Return the (X, Y) coordinate for the center point of the cell that contains the specified text.  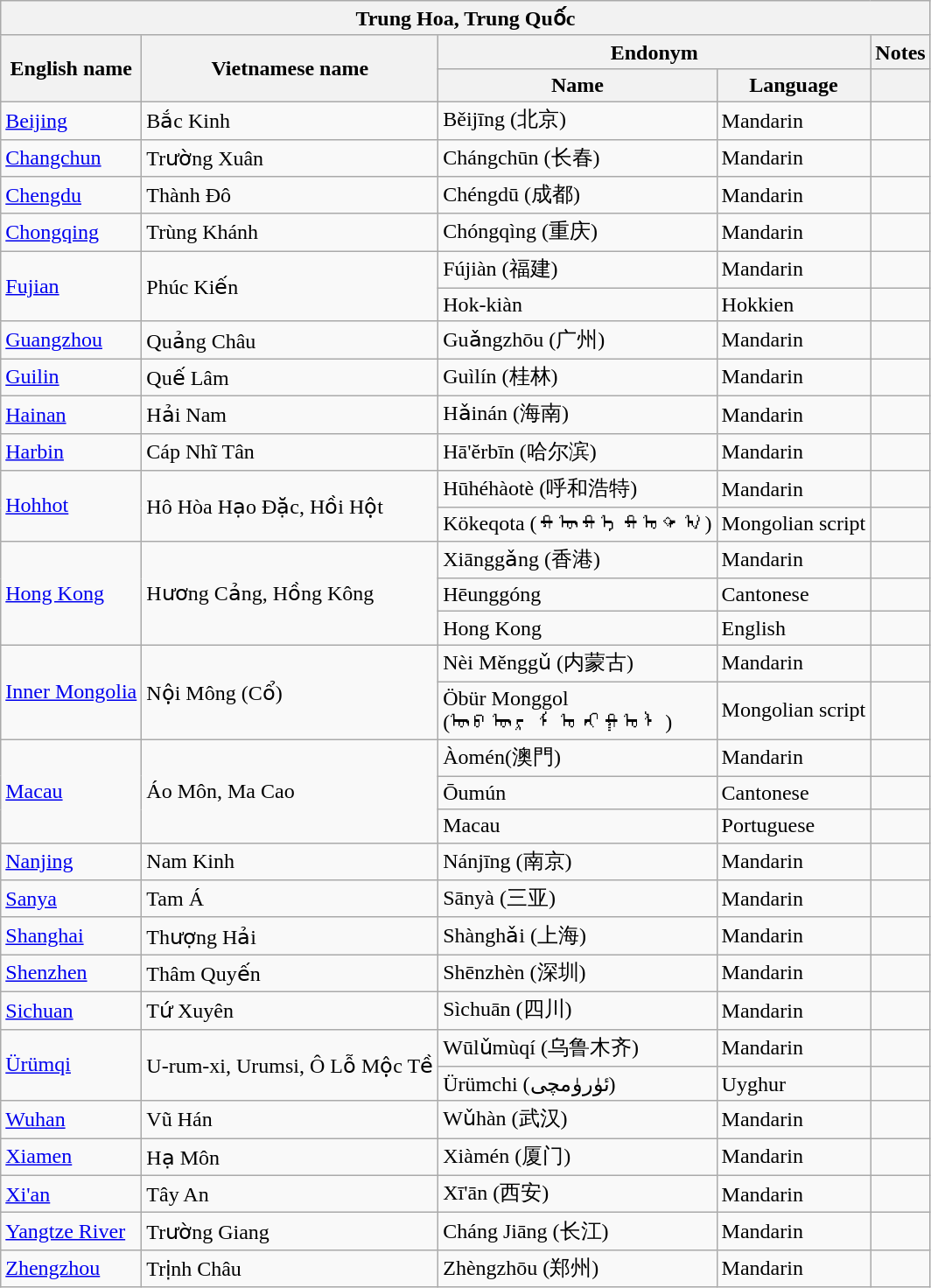
Vietnamese name (290, 68)
Zhengzhou (72, 1269)
Hải Nam (290, 415)
Shēnzhèn (深圳) (577, 973)
Hok-kiàn (577, 304)
Phúc Kiến (290, 287)
Chongqing (72, 233)
Shanghai (72, 936)
Changchun (72, 157)
Sìchuān (四川) (577, 1010)
Nam Kinh (290, 861)
Uyghur (794, 1084)
Wuhan (72, 1120)
Wǔhàn (武汉) (577, 1120)
Hā'ĕrbīn (哈尔滨) (577, 451)
U-rum-xi, Urumsi, Ô Lỗ Mộc Tề (290, 1065)
Name (577, 85)
Sanya (72, 899)
Ürümqi (72, 1065)
Hūhéhàotè (呼和浩特) (577, 490)
Hương Cảng, Hồng Kông (290, 593)
Ōumún (577, 793)
Hô Hòa Hạo Đặc, Hồi Hột (290, 506)
Zhèngzhōu (郑州) (577, 1269)
Hohhot (72, 506)
Harbin (72, 451)
Guìlín (桂林) (577, 378)
Cháng Jiāng (长江) (577, 1232)
Xi'an (72, 1193)
Cáp Nhĩ Tân (290, 451)
Guǎngzhōu (广州) (577, 339)
Nánjīng (南京) (577, 861)
Hokkien (794, 304)
Öbür Monggol(ᠥᠪᠥᠷ ᠮᠣᠩᠭᠣᠯ) (577, 710)
Chengdu (72, 196)
Inner Mongolia (72, 692)
Sichuan (72, 1010)
Bắc Kinh (290, 121)
Guilin (72, 378)
Kökeqota (ᠬᠥᠬᠡᠬᠣᠲᠠ) (577, 524)
Trường Giang (290, 1232)
Yangtze River (72, 1232)
Běijīng (北京) (577, 121)
Áo Môn, Ma Cao (290, 791)
Àomén(澳門) (577, 758)
Hēunggóng (577, 595)
Trường Xuân (290, 157)
Beijing (72, 121)
Tứ Xuyên (290, 1010)
English name (72, 68)
Hạ Môn (290, 1157)
Xiānggǎng (香港) (577, 560)
Chéngdū (成都) (577, 196)
Thượng Hải (290, 936)
Language (794, 85)
Ürümchi (ئۈرۈمچی) (577, 1084)
Xī'ān (西安) (577, 1193)
Shenzhen (72, 973)
Nèi Měnggǔ (内蒙古) (577, 663)
Portuguese (794, 826)
Xiàmén (厦门) (577, 1157)
Notes (900, 52)
English (794, 628)
Endonym (654, 52)
Thành Đô (290, 196)
Sānyà (三亚) (577, 899)
Nội Mông (Cổ) (290, 692)
Trung Hoa, Trung Quốc (465, 18)
Tây An (290, 1193)
Chóngqìng (重庆) (577, 233)
Trùng Khánh (290, 233)
Trịnh Châu (290, 1269)
Xiamen (72, 1157)
Vũ Hán (290, 1120)
Fújiàn (福建) (577, 269)
Tam Á (290, 899)
Thâm Quyến (290, 973)
Hainan (72, 415)
Fujian (72, 287)
Chángchūn (长春) (577, 157)
Quế Lâm (290, 378)
Shànghǎi (上海) (577, 936)
Wūlǔmùqí (乌鲁木齐) (577, 1048)
Nanjing (72, 861)
Guangzhou (72, 339)
Quảng Châu (290, 339)
Hǎinán (海南) (577, 415)
